Scan for the cell matching the given text and deliver its (X, Y) coordinate at center. 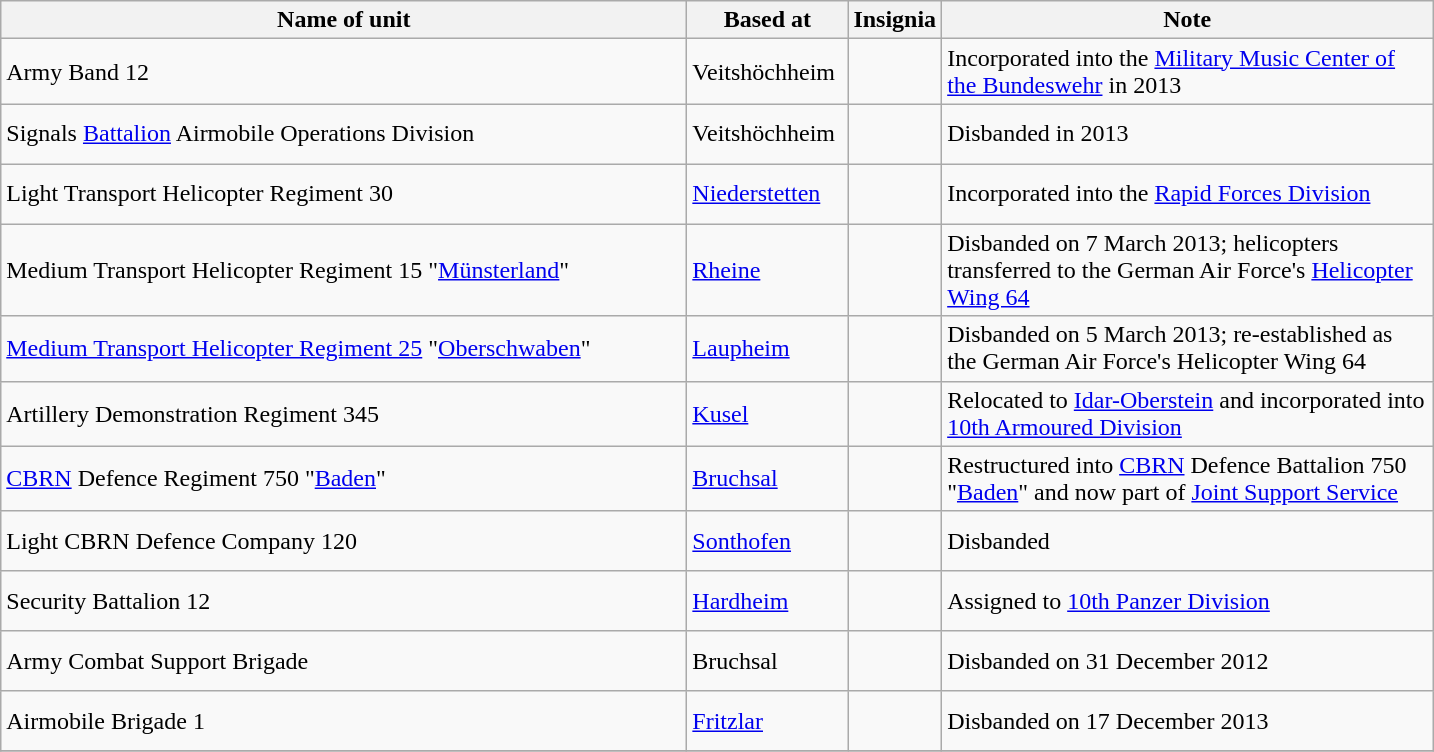
Niederstetten (768, 194)
Disbanded on 7 March 2013; helicopters transferred to the German Air Force's Helicopter Wing 64 (1188, 270)
Incorporated into the Rapid Forces Division (1188, 194)
Disbanded on 17 December 2013 (1188, 721)
Kusel (768, 414)
Medium Transport Helicopter Regiment 25 "Oberschwaben" (344, 348)
Disbanded on 31 December 2012 (1188, 661)
Rheine (768, 270)
Name of unit (344, 20)
Assigned to 10th Panzer Division (1188, 601)
Airmobile Brigade 1 (344, 721)
Relocated to Idar-Oberstein and incorporated into 10th Armoured Division (1188, 414)
Incorporated into the Military Music Center of the Bundeswehr in 2013 (1188, 72)
Signals Battalion Airmobile Operations Division (344, 134)
Disbanded on 5 March 2013; re-established as the German Air Force's Helicopter Wing 64 (1188, 348)
Disbanded (1188, 541)
Artillery Demonstration Regiment 345 (344, 414)
Security Battalion 12 (344, 601)
Sonthofen (768, 541)
Laupheim (768, 348)
Restructured into CBRN Defence Battalion 750 "Baden" and now part of Joint Support Service (1188, 478)
Based at (768, 20)
Note (1188, 20)
Light Transport Helicopter Regiment 30 (344, 194)
Light CBRN Defence Company 120 (344, 541)
Insignia (895, 20)
Fritzlar (768, 721)
Army Combat Support Brigade (344, 661)
CBRN Defence Regiment 750 "Baden" (344, 478)
Medium Transport Helicopter Regiment 15 "Münsterland" (344, 270)
Disbanded in 2013 (1188, 134)
Hardheim (768, 601)
Army Band 12 (344, 72)
